Identify which cell holds the provided text, then report its [x, y] central coordinate. 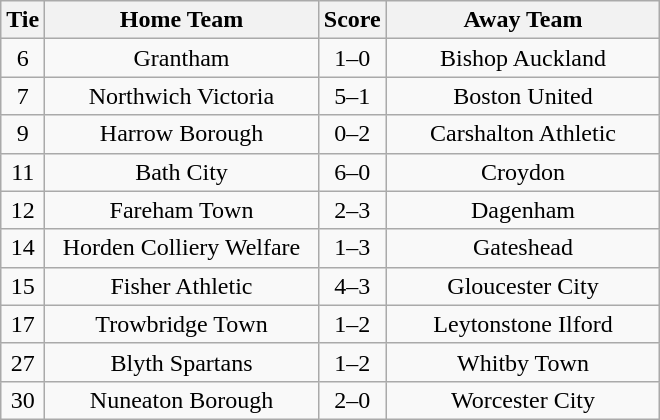
Harrow Borough [182, 134]
7 [23, 96]
27 [23, 362]
Trowbridge Town [182, 324]
Blyth Spartans [182, 362]
Leytonstone Ilford [523, 324]
Bath City [182, 172]
11 [23, 172]
0–2 [352, 134]
1–0 [352, 58]
Gateshead [523, 248]
2–3 [352, 210]
30 [23, 400]
Gloucester City [523, 286]
Nuneaton Borough [182, 400]
Fareham Town [182, 210]
6–0 [352, 172]
Northwich Victoria [182, 96]
Horden Colliery Welfare [182, 248]
9 [23, 134]
6 [23, 58]
Grantham [182, 58]
Worcester City [523, 400]
14 [23, 248]
Away Team [523, 20]
Home Team [182, 20]
Boston United [523, 96]
12 [23, 210]
15 [23, 286]
Croydon [523, 172]
Score [352, 20]
Tie [23, 20]
Bishop Auckland [523, 58]
1–3 [352, 248]
Fisher Athletic [182, 286]
5–1 [352, 96]
Dagenham [523, 210]
4–3 [352, 286]
2–0 [352, 400]
17 [23, 324]
Whitby Town [523, 362]
Carshalton Athletic [523, 134]
